Detect which cell encompasses the target text, then output its [X, Y] center coordinate. 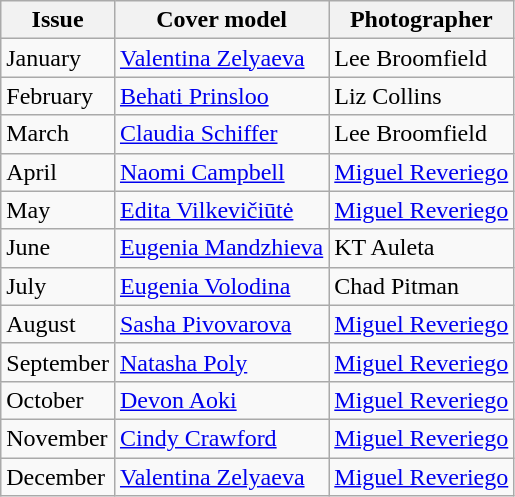
October [58, 400]
March [58, 134]
June [58, 248]
Sasha Pivovarova [221, 324]
Liz Collins [422, 96]
April [58, 172]
Eugenia Volodina [221, 286]
May [58, 210]
Eugenia Mandzhieva [221, 248]
Natasha Poly [221, 362]
Claudia Schiffer [221, 134]
September [58, 362]
Edita Vilkevičiūtė [221, 210]
Cindy Crawford [221, 438]
August [58, 324]
KT Auleta [422, 248]
Cover model [221, 20]
February [58, 96]
Chad Pitman [422, 286]
Issue [58, 20]
November [58, 438]
Photographer [422, 20]
Naomi Campbell [221, 172]
December [58, 477]
Devon Aoki [221, 400]
July [58, 286]
Behati Prinsloo [221, 96]
January [58, 58]
